From the cell containing the given text, extract its center point as (X, Y) coordinate. 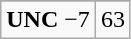
63 (112, 20)
UNC −7 (48, 20)
